Pinpoint the cell where the given text exists, returning its [X, Y] midpoint coordinate. 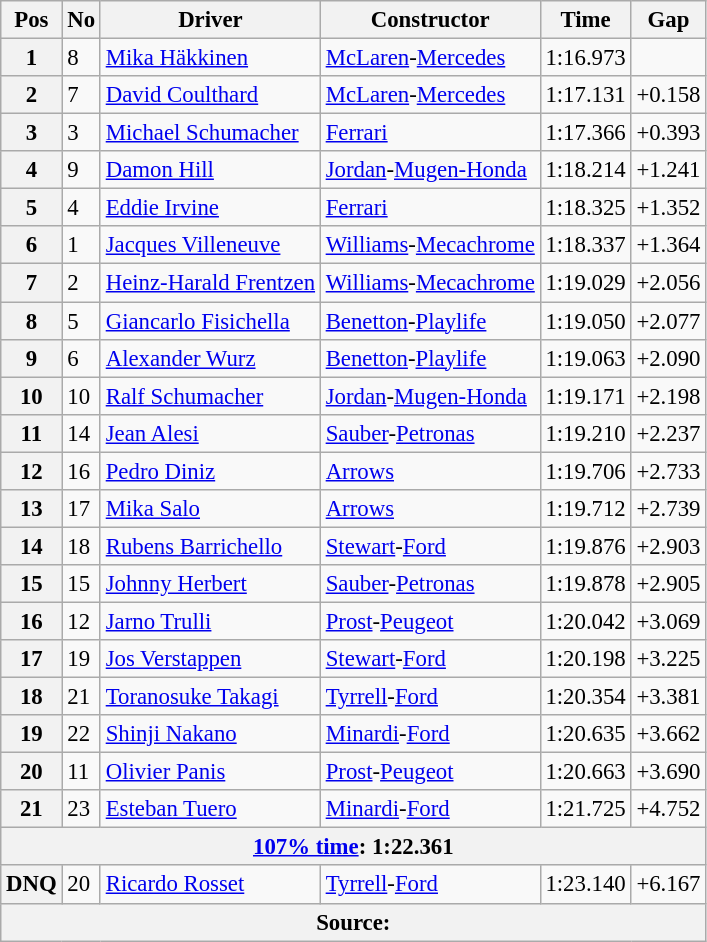
+2.905 [668, 584]
Ricardo Rosset [210, 885]
1:19.029 [586, 283]
1:17.366 [586, 133]
Jos Verstappen [210, 659]
1:19.050 [586, 321]
Driver [210, 20]
1:20.042 [586, 621]
+2.739 [668, 509]
13 [32, 509]
1:19.210 [586, 433]
23 [81, 809]
1:19.876 [586, 546]
1:19.878 [586, 584]
1:18.325 [586, 208]
+2.733 [668, 471]
No [81, 20]
1:23.140 [586, 885]
Jarno Trulli [210, 621]
+4.752 [668, 809]
+2.090 [668, 358]
107% time: 1:22.361 [354, 847]
Eddie Irvine [210, 208]
+3.225 [668, 659]
Esteban Tuero [210, 809]
Time [586, 20]
Shinji Nakano [210, 734]
1:16.973 [586, 58]
1:19.712 [586, 509]
Heinz-Harald Frentzen [210, 283]
DNQ [32, 885]
+1.364 [668, 245]
1:19.171 [586, 396]
+2.237 [668, 433]
Source: [354, 922]
Constructor [430, 20]
Alexander Wurz [210, 358]
Mika Salo [210, 509]
+3.069 [668, 621]
+0.393 [668, 133]
22 [81, 734]
+3.381 [668, 697]
1:18.214 [586, 170]
1:20.198 [586, 659]
+1.352 [668, 208]
Pedro Diniz [210, 471]
Gap [668, 20]
1:20.635 [586, 734]
+0.158 [668, 95]
+2.056 [668, 283]
+1.241 [668, 170]
1:19.063 [586, 358]
Mika Häkkinen [210, 58]
1:18.337 [586, 245]
1:19.706 [586, 471]
+2.903 [668, 546]
Michael Schumacher [210, 133]
Toranosuke Takagi [210, 697]
Rubens Barrichello [210, 546]
1:20.663 [586, 772]
+2.198 [668, 396]
+6.167 [668, 885]
Ralf Schumacher [210, 396]
1:17.131 [586, 95]
Jacques Villeneuve [210, 245]
Damon Hill [210, 170]
Johnny Herbert [210, 584]
David Coulthard [210, 95]
Pos [32, 20]
+3.690 [668, 772]
Olivier Panis [210, 772]
+2.077 [668, 321]
Jean Alesi [210, 433]
1:20.354 [586, 697]
1:21.725 [586, 809]
+3.662 [668, 734]
Giancarlo Fisichella [210, 321]
